Determine the (X, Y) coordinate at the center of the cell enclosing the given text.  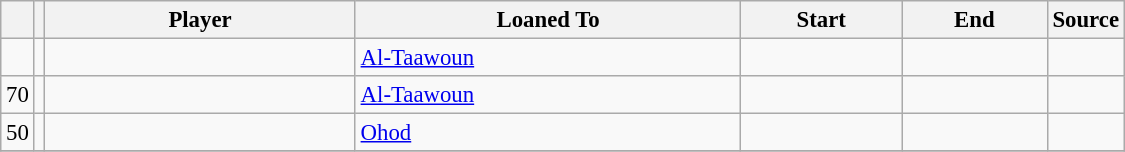
50 (18, 133)
70 (18, 95)
End (975, 20)
Source (1086, 20)
Player (200, 20)
Start (822, 20)
Ohod (548, 133)
Loaned To (548, 20)
